Locate the cell with the specified text and output its [x, y] center coordinate. 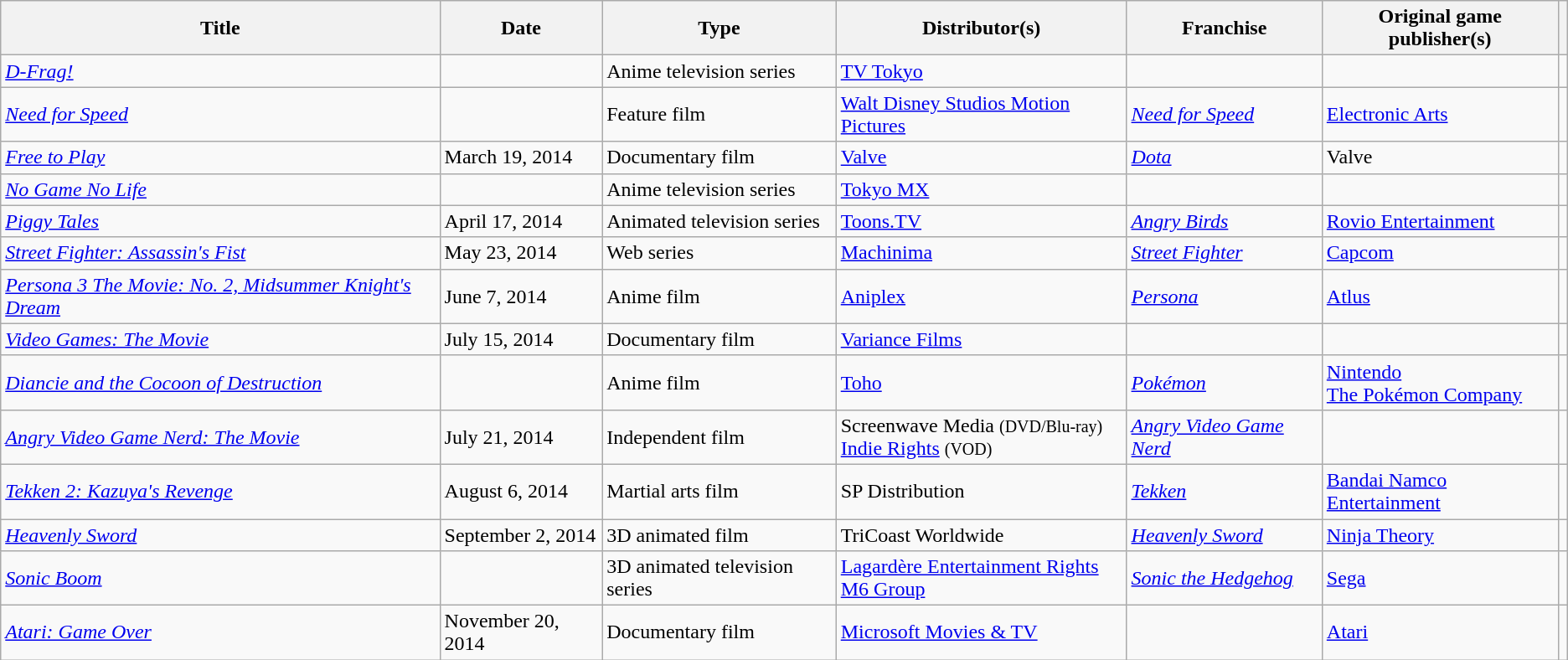
June 7, 2014 [521, 296]
Toons.TV [982, 221]
Variance Films [982, 339]
Persona 3 The Movie: No. 2, Midsummer Knight's Dream [220, 296]
Sega [1440, 578]
3D animated television series [719, 578]
Ninja Theory [1440, 535]
Rovio Entertainment [1440, 221]
NintendoThe Pokémon Company [1440, 382]
Walt Disney Studios Motion Pictures [982, 114]
Machinima [982, 253]
Sonic Boom [220, 578]
Title [220, 28]
Piggy Tales [220, 221]
No Game No Life [220, 189]
Sonic the Hedgehog [1225, 578]
Franchise [1225, 28]
Animated television series [719, 221]
Independent film [719, 437]
March 19, 2014 [521, 157]
Microsoft Movies & TV [982, 633]
3D animated film [719, 535]
TriCoast Worldwide [982, 535]
August 6, 2014 [521, 491]
Tekken 2: Kazuya's Revenge [220, 491]
September 2, 2014 [521, 535]
D-Frag! [220, 71]
Distributor(s) [982, 28]
Diancie and the Cocoon of Destruction [220, 382]
SP Distribution [982, 491]
Feature film [719, 114]
Aniplex [982, 296]
November 20, 2014 [521, 633]
Screenwave Media (DVD/Blu-ray)Indie Rights (VOD) [982, 437]
Video Games: The Movie [220, 339]
Web series [719, 253]
Atari [1440, 633]
May 23, 2014 [521, 253]
Atlus [1440, 296]
Persona [1225, 296]
July 21, 2014 [521, 437]
Street Fighter [1225, 253]
Atari: Game Over [220, 633]
Tokyo MX [982, 189]
Original game publisher(s) [1440, 28]
Angry Video Game Nerd [1225, 437]
Capcom [1440, 253]
TV Tokyo [982, 71]
Date [521, 28]
Type [719, 28]
Angry Video Game Nerd: The Movie [220, 437]
Street Fighter: Assassin's Fist [220, 253]
Pokémon [1225, 382]
Toho [982, 382]
Dota [1225, 157]
Electronic Arts [1440, 114]
Free to Play [220, 157]
April 17, 2014 [521, 221]
July 15, 2014 [521, 339]
Bandai Namco Entertainment [1440, 491]
Tekken [1225, 491]
Lagardère Entertainment RightsM6 Group [982, 578]
Martial arts film [719, 491]
Angry Birds [1225, 221]
